For the text-containing cell, return its midpoint in (x, y) coordinate format. 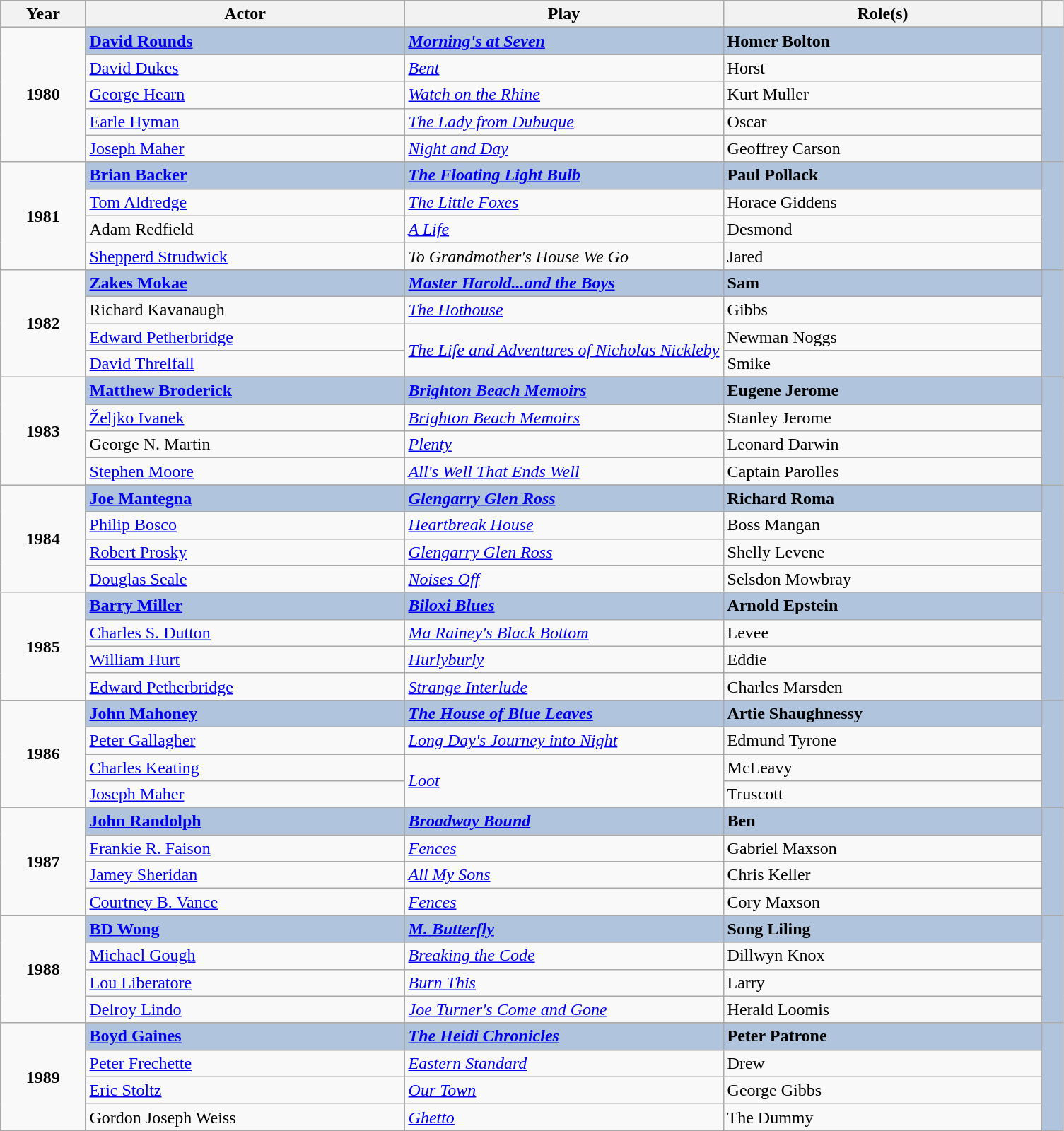
1987 (43, 862)
Drew (882, 1063)
1985 (43, 646)
Leonard Darwin (882, 445)
George Gibbs (882, 1090)
Song Liling (882, 929)
Newman Noggs (882, 337)
Eddie (882, 660)
Year (43, 14)
Breaking the Code (564, 956)
To Grandmother's House We Go (564, 256)
Role(s) (882, 14)
Brian Backer (245, 175)
Charles Keating (245, 767)
William Hurt (245, 660)
Cory Maxson (882, 902)
Barry Miller (245, 606)
David Threlfall (245, 364)
Captain Parolles (882, 471)
Selsdon Mowbray (882, 579)
Tom Aldredge (245, 202)
Eric Stoltz (245, 1090)
Plenty (564, 445)
Michael Gough (245, 956)
Horst (882, 68)
Matthew Broderick (245, 391)
The Little Foxes (564, 202)
All's Well That Ends Well (564, 471)
Actor (245, 14)
The Life and Adventures of Nicholas Nickleby (564, 351)
David Dukes (245, 68)
1989 (43, 1077)
Our Town (564, 1090)
Gibbs (882, 310)
McLeavy (882, 767)
Charles Marsden (882, 686)
Boyd Gaines (245, 1036)
Sam (882, 283)
Horace Giddens (882, 202)
Ma Rainey's Black Bottom (564, 633)
Noises Off (564, 579)
Bent (564, 68)
The Hothouse (564, 310)
Morning's at Seven (564, 41)
Watch on the Rhine (564, 95)
George N. Martin (245, 445)
All My Sons (564, 875)
Dillwyn Knox (882, 956)
Peter Frechette (245, 1063)
Peter Patrone (882, 1036)
Kurt Muller (882, 95)
The Floating Light Bulb (564, 175)
Gabriel Maxson (882, 848)
Jamey Sheridan (245, 875)
The Lady from Dubuque (564, 122)
Richard Kavanaugh (245, 310)
1982 (43, 323)
A Life (564, 229)
Herald Loomis (882, 1009)
Desmond (882, 229)
Charles S. Dutton (245, 633)
John Mahoney (245, 713)
The House of Blue Leaves (564, 713)
Geoffrey Carson (882, 148)
Gordon Joseph Weiss (245, 1117)
Adam Redfield (245, 229)
Chris Keller (882, 875)
Larry (882, 983)
1984 (43, 539)
Strange Interlude (564, 686)
Smike (882, 364)
1986 (43, 754)
Eugene Jerome (882, 391)
John Randolph (245, 821)
Delroy Lindo (245, 1009)
David Rounds (245, 41)
Courtney B. Vance (245, 902)
Peter Gallagher (245, 740)
Master Harold...and the Boys (564, 283)
George Hearn (245, 95)
1980 (43, 95)
Long Day's Journey into Night (564, 740)
Hurlyburly (564, 660)
Burn This (564, 983)
Joe Mantegna (245, 498)
Boss Mangan (882, 525)
Biloxi Blues (564, 606)
Frankie R. Faison (245, 848)
Lou Liberatore (245, 983)
Earle Hyman (245, 122)
Zakes Mokae (245, 283)
Loot (564, 780)
BD Wong (245, 929)
Željko Ivanek (245, 418)
Oscar (882, 122)
Douglas Seale (245, 579)
Heartbreak House (564, 525)
Truscott (882, 795)
Robert Prosky (245, 552)
Paul Pollack (882, 175)
Stanley Jerome (882, 418)
1981 (43, 216)
Stephen Moore (245, 471)
The Heidi Chronicles (564, 1036)
Artie Shaughnessy (882, 713)
Shelly Levene (882, 552)
Arnold Epstein (882, 606)
M. Butterfly (564, 929)
The Dummy (882, 1117)
Broadway Bound (564, 821)
Richard Roma (882, 498)
Shepperd Strudwick (245, 256)
Ben (882, 821)
Jared (882, 256)
Edmund Tyrone (882, 740)
Ghetto (564, 1117)
Levee (882, 633)
1983 (43, 431)
Play (564, 14)
Eastern Standard (564, 1063)
Joe Turner's Come and Gone (564, 1009)
Night and Day (564, 148)
Homer Bolton (882, 41)
Philip Bosco (245, 525)
1988 (43, 969)
